Scan for the cell matching the given text and deliver its (x, y) coordinate at center. 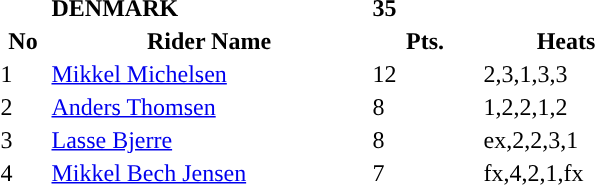
Lasse Bjerre (209, 140)
Pts. (425, 41)
12 (425, 74)
Mikkel Michelsen (209, 74)
Rider Name (209, 41)
Anders Thomsen (209, 107)
